Detect which cell encompasses the target text, then output its [X, Y] center coordinate. 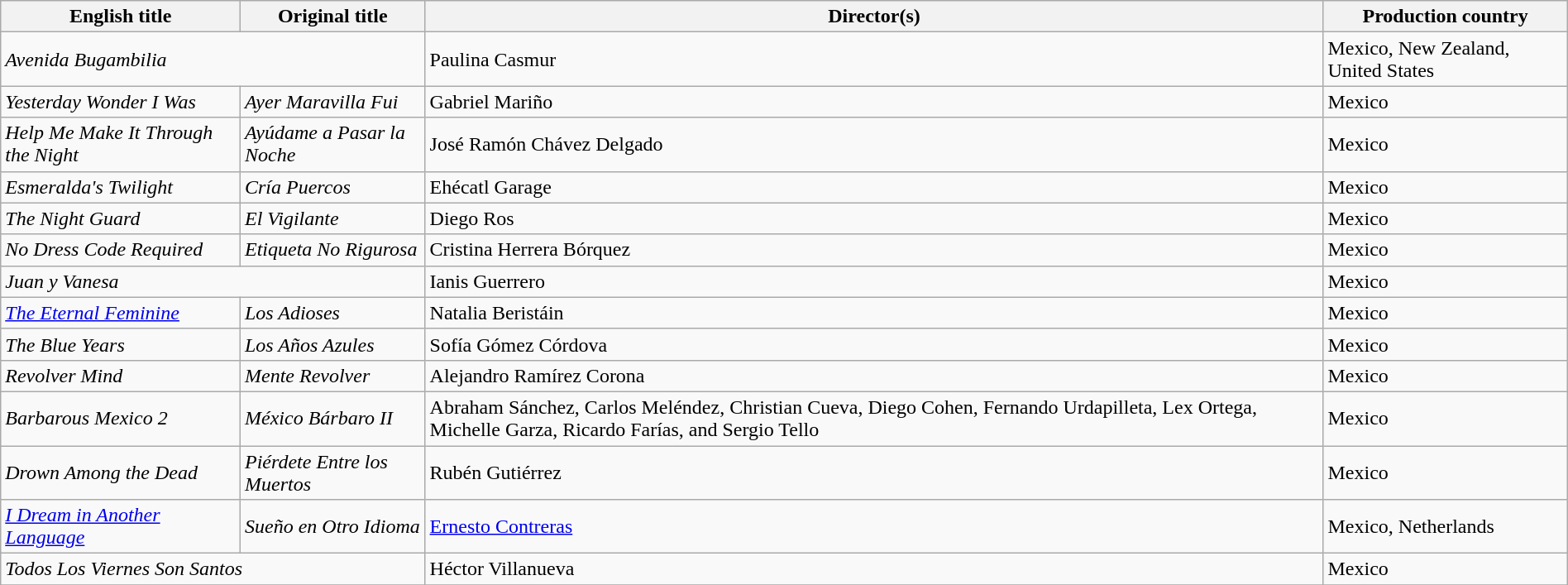
Natalia Beristáin [874, 313]
Drown Among the Dead [121, 472]
Rubén Gutiérrez [874, 472]
English title [121, 17]
Diego Ros [874, 218]
Yesterday Wonder I Was [121, 102]
Avenida Bugambilia [213, 60]
Sofía Gómez Córdova [874, 344]
Ayer Maravilla Fui [332, 102]
I Dream in Another Language [121, 526]
Juan y Vanesa [213, 281]
El Vigilante [332, 218]
Mexico, Netherlands [1446, 526]
Mexico, New Zealand, United States [1446, 60]
Barbarous Mexico 2 [121, 419]
No Dress Code Required [121, 250]
Director(s) [874, 17]
Original title [332, 17]
México Bárbaro II [332, 419]
Cría Puercos [332, 187]
Gabriel Mariño [874, 102]
Etiqueta No Rigurosa [332, 250]
Help Me Make It Through the Night [121, 144]
Piérdete Entre los Muertos [332, 472]
Los Adioses [332, 313]
Ayúdame a Pasar la Noche [332, 144]
Todos Los Viernes Son Santos [213, 569]
Los Años Azules [332, 344]
Production country [1446, 17]
Paulina Casmur [874, 60]
Revolver Mind [121, 376]
Esmeralda's Twilight [121, 187]
Sueño en Otro Idioma [332, 526]
Ernesto Contreras [874, 526]
José Ramón Chávez Delgado [874, 144]
Mente Revolver [332, 376]
Héctor Villanueva [874, 569]
Abraham Sánchez, Carlos Meléndez, Christian Cueva, Diego Cohen, Fernando Urdapilleta, Lex Ortega, Michelle Garza, Ricardo Farías, and Sergio Tello [874, 419]
The Eternal Feminine [121, 313]
Ehécatl Garage [874, 187]
The Blue Years [121, 344]
Cristina Herrera Bórquez [874, 250]
Ianis Guerrero [874, 281]
Alejandro Ramírez Corona [874, 376]
The Night Guard [121, 218]
